Identify which cell holds the provided text, then report its (X, Y) central coordinate. 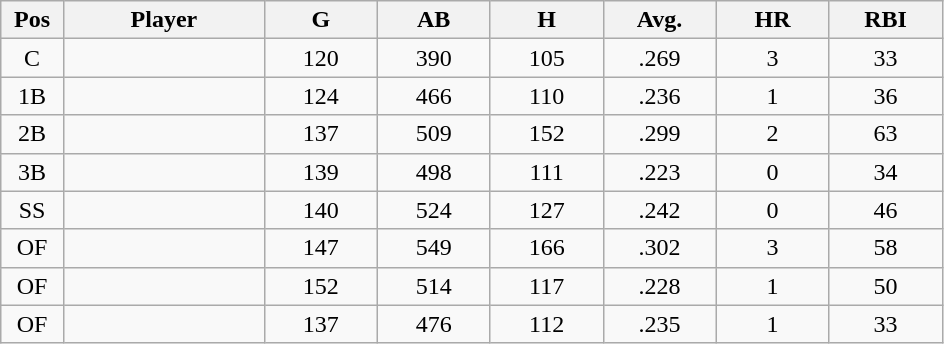
63 (886, 134)
476 (434, 324)
390 (434, 58)
.299 (660, 134)
549 (434, 248)
112 (546, 324)
.302 (660, 248)
36 (886, 96)
SS (32, 210)
524 (434, 210)
.235 (660, 324)
Avg. (660, 20)
498 (434, 172)
139 (320, 172)
.236 (660, 96)
Player (164, 20)
Pos (32, 20)
147 (320, 248)
105 (546, 58)
127 (546, 210)
140 (320, 210)
34 (886, 172)
HR (772, 20)
50 (886, 286)
2 (772, 134)
AB (434, 20)
.228 (660, 286)
.223 (660, 172)
509 (434, 134)
3B (32, 172)
110 (546, 96)
111 (546, 172)
514 (434, 286)
120 (320, 58)
58 (886, 248)
.269 (660, 58)
H (546, 20)
C (32, 58)
.242 (660, 210)
46 (886, 210)
2B (32, 134)
1B (32, 96)
G (320, 20)
124 (320, 96)
RBI (886, 20)
117 (546, 286)
466 (434, 96)
166 (546, 248)
